Scan for the cell matching the given text and deliver its (x, y) coordinate at center. 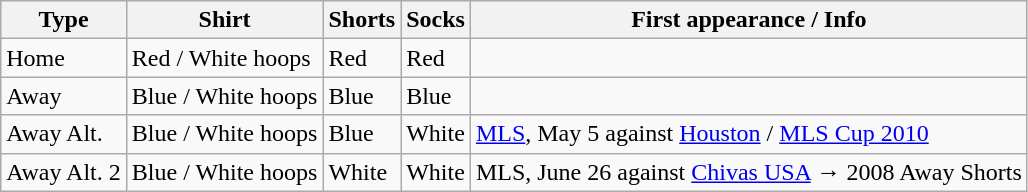
Away Alt. (64, 134)
Socks (436, 20)
Shorts (362, 20)
MLS, June 26 against Chivas USA → 2008 Away Shorts (748, 172)
Away Alt. 2 (64, 172)
Red / White hoops (224, 58)
MLS, May 5 against Houston / MLS Cup 2010 (748, 134)
Away (64, 96)
Shirt (224, 20)
First appearance / Info (748, 20)
Type (64, 20)
Home (64, 58)
